Identify which cell holds the provided text, then report its [x, y] central coordinate. 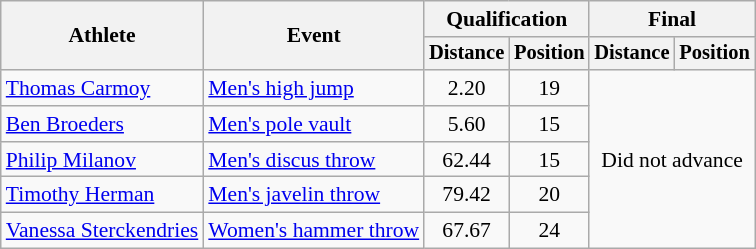
Athlete [102, 36]
Men's javelin throw [314, 195]
79.42 [466, 195]
2.20 [466, 88]
Vanessa Sterckendries [102, 231]
Qualification [506, 19]
Philip Milanov [102, 160]
Men's high jump [314, 88]
20 [549, 195]
Event [314, 36]
5.60 [466, 124]
Did not advance [672, 159]
Thomas Carmoy [102, 88]
Men's discus throw [314, 160]
19 [549, 88]
67.67 [466, 231]
Ben Broeders [102, 124]
Final [672, 19]
Men's pole vault [314, 124]
Timothy Herman [102, 195]
24 [549, 231]
62.44 [466, 160]
Women's hammer throw [314, 231]
